Return (X, Y) of the center of cell containing provided text 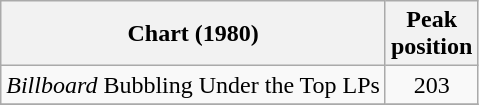
Chart (1980) (194, 34)
203 (431, 85)
Billboard Bubbling Under the Top LPs (194, 85)
Peakposition (431, 34)
